Return the (x, y) coordinate for the center point of the cell that contains the specified text.  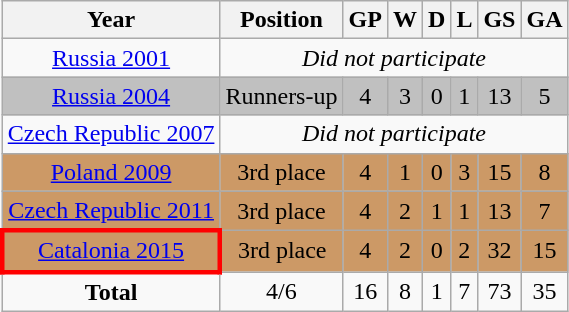
GP (365, 20)
32 (500, 252)
Total (111, 292)
GA (544, 20)
Russia 2001 (111, 58)
W (404, 20)
Runners-up (282, 96)
16 (365, 292)
Year (111, 20)
Czech Republic 2007 (111, 134)
Czech Republic 2011 (111, 211)
L (464, 20)
D (436, 20)
Poland 2009 (111, 172)
35 (544, 292)
Catalonia 2015 (111, 252)
73 (500, 292)
Russia 2004 (111, 96)
4/6 (282, 292)
Position (282, 20)
GS (500, 20)
5 (544, 96)
